Provide the (X, Y) coordinate of the cell's center where the given text is located.  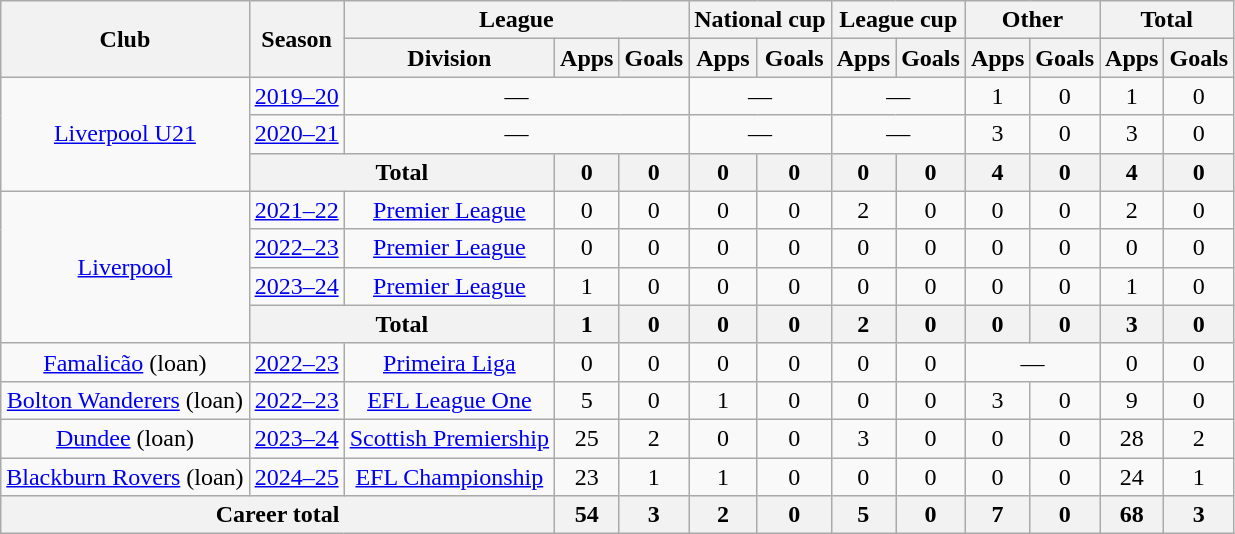
Scottish Premiership (449, 438)
2024–25 (296, 477)
Famalicão (loan) (125, 362)
2019–20 (296, 96)
Liverpool (125, 267)
Other (1032, 20)
28 (1132, 438)
2020–21 (296, 134)
Dundee (loan) (125, 438)
24 (1132, 477)
National cup (760, 20)
9 (1132, 400)
Bolton Wanderers (loan) (125, 400)
25 (587, 438)
Liverpool U21 (125, 134)
Primeira Liga (449, 362)
Club (125, 39)
Career total (278, 515)
Division (449, 58)
League cup (898, 20)
EFL League One (449, 400)
7 (997, 515)
23 (587, 477)
68 (1132, 515)
EFL Championship (449, 477)
Blackburn Rovers (loan) (125, 477)
League (516, 20)
Season (296, 39)
2021–22 (296, 210)
54 (587, 515)
